For the text-containing cell, return its midpoint in [X, Y] coordinate format. 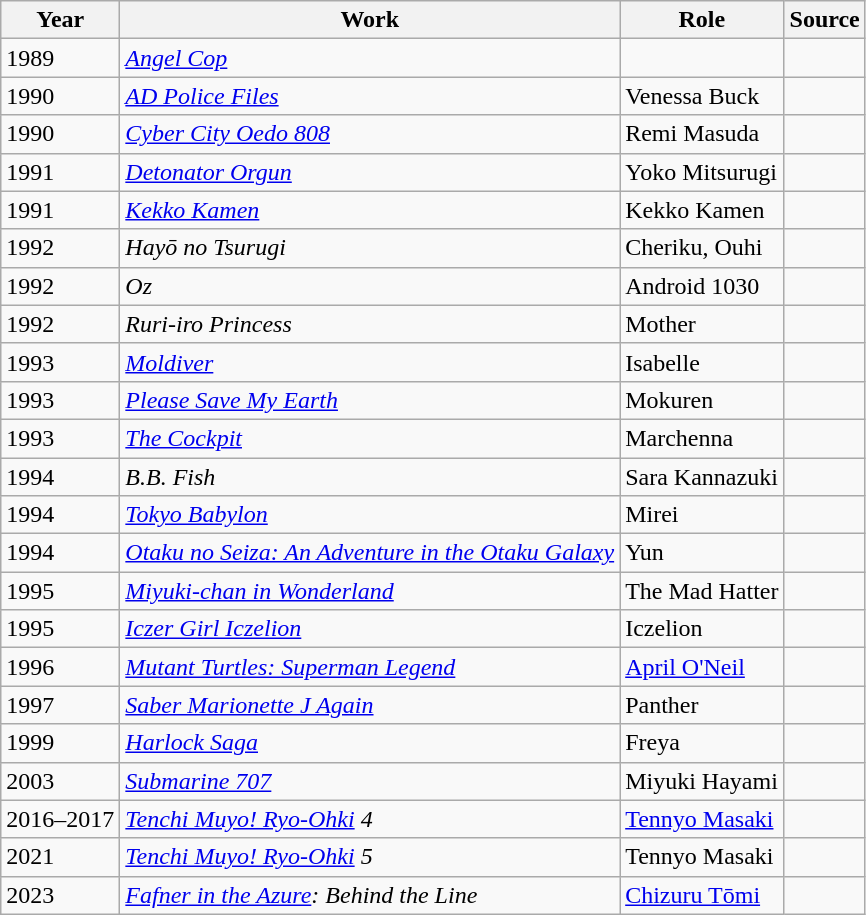
Yoko Mitsurugi [702, 172]
Isabelle [702, 362]
Work [370, 20]
Oz [370, 286]
Angel Cop [370, 58]
1996 [60, 667]
The Mad Hatter [702, 591]
Fafner in the Azure: Behind the Line [370, 895]
Ruri-iro Princess [370, 324]
Miyuki Hayami [702, 781]
Mother [702, 324]
Marchenna [702, 438]
Tokyo Babylon [370, 515]
Android 1030 [702, 286]
1989 [60, 58]
Harlock Saga [370, 743]
Iczer Girl Iczelion [370, 629]
Detonator Orgun [370, 172]
1997 [60, 705]
April O'Neil [702, 667]
Cheriku, Ouhi [702, 248]
Yun [702, 553]
Miyuki-chan in Wonderland [370, 591]
Panther [702, 705]
Otaku no Seiza: An Adventure in the Otaku Galaxy [370, 553]
Iczelion [702, 629]
Cyber City Oedo 808 [370, 134]
Please Save My Earth [370, 400]
Role [702, 20]
2003 [60, 781]
B.B. Fish [370, 477]
Venessa Buck [702, 96]
1999 [60, 743]
Sara Kannazuki [702, 477]
Freya [702, 743]
Mirei [702, 515]
Year [60, 20]
Remi Masuda [702, 134]
Tenchi Muyo! Ryo-Ohki 5 [370, 857]
Source [824, 20]
The Cockpit [370, 438]
Mutant Turtles: Superman Legend [370, 667]
Chizuru Tōmi [702, 895]
Submarine 707 [370, 781]
2023 [60, 895]
Moldiver [370, 362]
2016–2017 [60, 819]
Mokuren [702, 400]
AD Police Files [370, 96]
Hayō no Tsurugi [370, 248]
2021 [60, 857]
Saber Marionette J Again [370, 705]
Tenchi Muyo! Ryo-Ohki 4 [370, 819]
